Find where the given text appears and provide that cell's center as [x, y] coordinate. 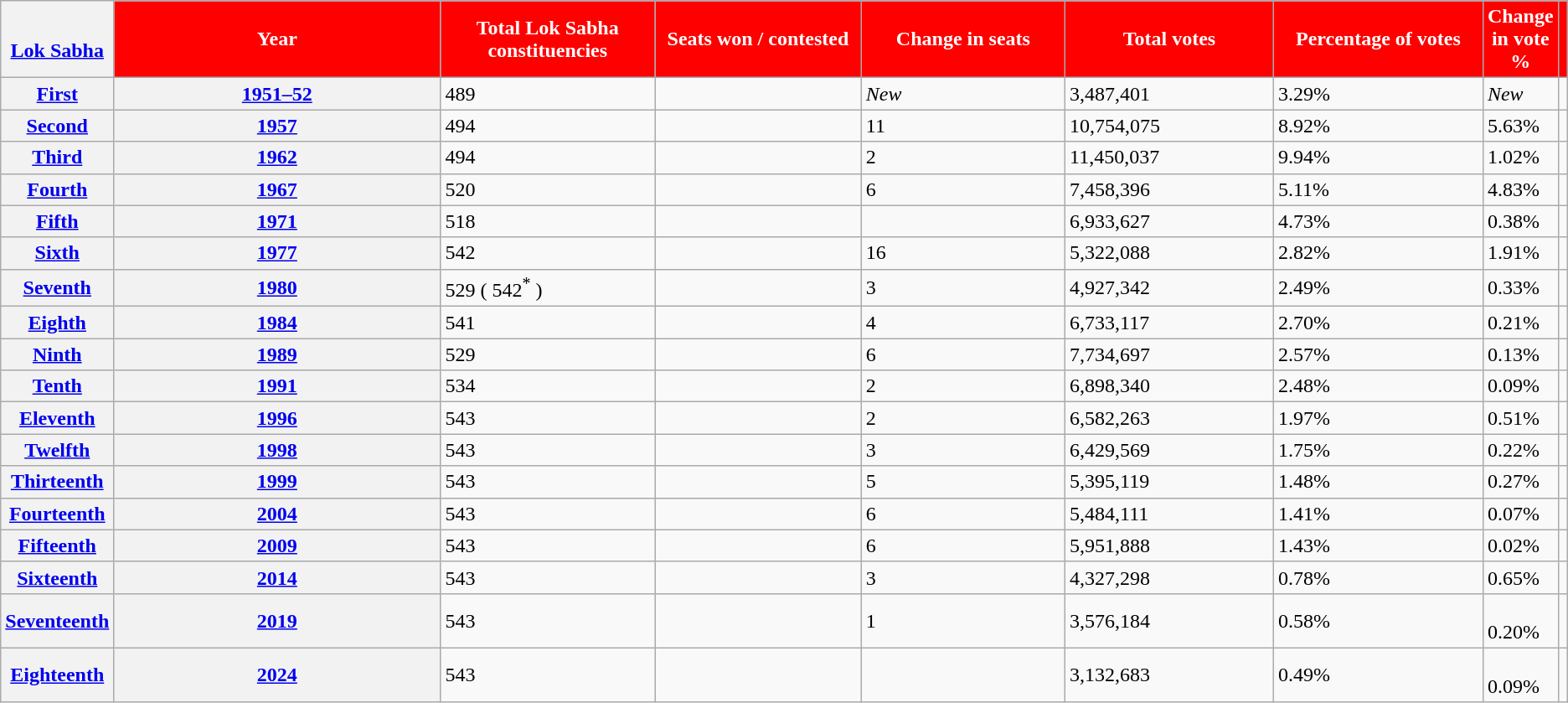
5,322,088 [1169, 253]
5.11% [1378, 189]
0.33% [1520, 288]
Total Lok Sabha constituencies [548, 39]
5,951,888 [1169, 545]
11 [963, 126]
3,576,184 [1169, 620]
7,458,396 [1169, 189]
4.73% [1378, 221]
1991 [277, 386]
16 [963, 253]
1967 [277, 189]
1977 [277, 253]
First [57, 94]
520 [548, 189]
2.70% [1378, 323]
Eleventh [57, 418]
3,487,401 [1169, 94]
Year [277, 39]
0.02% [1520, 545]
Fifth [57, 221]
0.51% [1520, 418]
1.75% [1378, 450]
1.02% [1520, 158]
0.13% [1520, 354]
Change in vote % [1520, 39]
1.48% [1378, 482]
5 [963, 482]
Percentage of votes [1378, 39]
1971 [277, 221]
6,933,627 [1169, 221]
10,754,075 [1169, 126]
Lok Sabha [57, 39]
1996 [277, 418]
0.20% [1520, 620]
4,327,298 [1169, 577]
1 [963, 620]
1.97% [1378, 418]
Third [57, 158]
Fourteenth [57, 514]
489 [548, 94]
7,734,697 [1169, 354]
0.49% [1378, 675]
518 [548, 221]
5,395,119 [1169, 482]
2019 [277, 620]
Thirteenth [57, 482]
2024 [277, 675]
534 [548, 386]
Change in seats [963, 39]
6,429,569 [1169, 450]
2004 [277, 514]
0.65% [1520, 577]
4,927,342 [1169, 288]
1962 [277, 158]
1998 [277, 450]
0.58% [1378, 620]
Fourth [57, 189]
1951–52 [277, 94]
2009 [277, 545]
Sixth [57, 253]
Seventh [57, 288]
6,898,340 [1169, 386]
0.22% [1520, 450]
1999 [277, 482]
0.78% [1378, 577]
1.43% [1378, 545]
1.41% [1378, 514]
3,132,683 [1169, 675]
4.83% [1520, 189]
1957 [277, 126]
8.92% [1378, 126]
0.38% [1520, 221]
2.48% [1378, 386]
Twelfth [57, 450]
0.21% [1520, 323]
6,733,117 [1169, 323]
Tenth [57, 386]
9.94% [1378, 158]
5.63% [1520, 126]
2.57% [1378, 354]
2.82% [1378, 253]
529 ( 542* ) [548, 288]
Seats won / contested [759, 39]
3.29% [1378, 94]
Seventeenth [57, 620]
0.27% [1520, 482]
541 [548, 323]
6,582,263 [1169, 418]
4 [963, 323]
Fifteenth [57, 545]
0.07% [1520, 514]
542 [548, 253]
1984 [277, 323]
Eighteenth [57, 675]
Second [57, 126]
529 [548, 354]
1989 [277, 354]
2014 [277, 577]
1.91% [1520, 253]
11,450,037 [1169, 158]
Total votes [1169, 39]
5,484,111 [1169, 514]
Sixteenth [57, 577]
2.49% [1378, 288]
1980 [277, 288]
Ninth [57, 354]
Eighth [57, 323]
